Output the (x, y) coordinate of the center of the cell containing the given text.  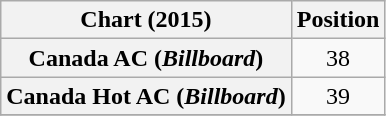
39 (338, 96)
Canada Hot AC (Billboard) (146, 96)
Canada AC (Billboard) (146, 58)
Position (338, 20)
Chart (2015) (146, 20)
38 (338, 58)
